Capture the cell that displays the provided text and extract its (x, y) central coordinate. 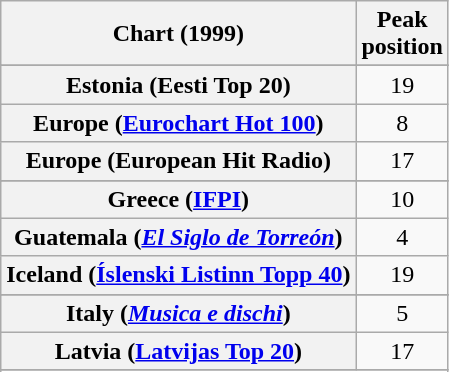
10 (402, 199)
Greece (IFPI) (178, 199)
Iceland (Íslenski Listinn Topp 40) (178, 275)
Chart (1999) (178, 34)
Europe (European Hit Radio) (178, 161)
Peakposition (402, 34)
Europe (Eurochart Hot 100) (178, 123)
Estonia (Eesti Top 20) (178, 85)
8 (402, 123)
Italy (Musica e dischi) (178, 313)
Latvia (Latvijas Top 20) (178, 351)
Guatemala (El Siglo de Torreón) (178, 237)
4 (402, 237)
5 (402, 313)
